Return (x, y) of the center of cell containing provided text 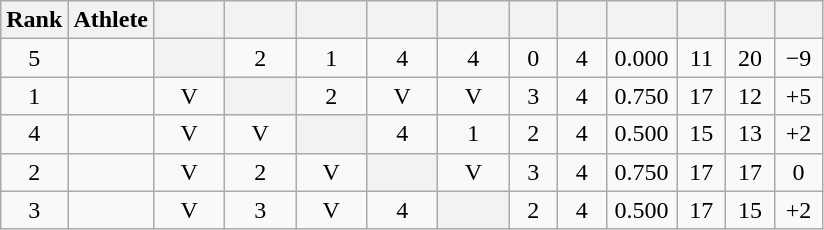
12 (750, 96)
11 (702, 58)
−9 (798, 58)
13 (750, 134)
5 (34, 58)
+5 (798, 96)
Athlete (111, 20)
20 (750, 58)
Rank (34, 20)
0.000 (642, 58)
